For the text-containing cell, return its midpoint in [x, y] coordinate format. 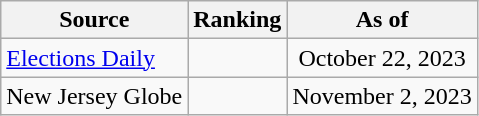
Source [94, 20]
October 22, 2023 [382, 58]
As of [382, 20]
November 2, 2023 [382, 96]
Elections Daily [94, 58]
Ranking [238, 20]
New Jersey Globe [94, 96]
